From the cell containing the given text, extract its center point as (X, Y) coordinate. 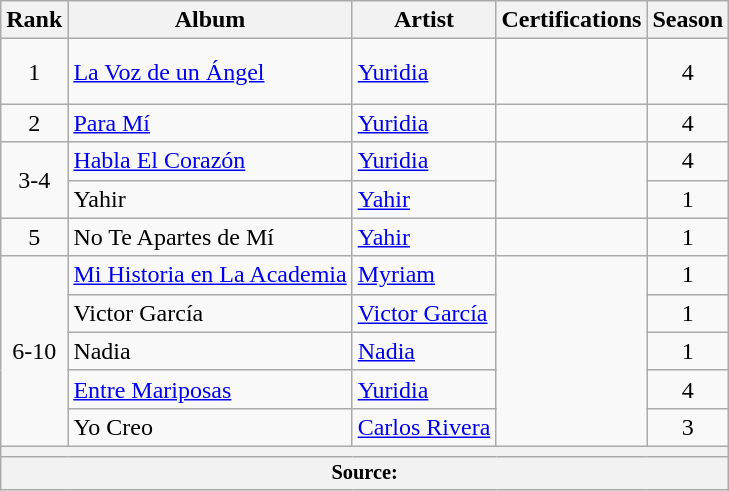
Habla El Corazón (210, 161)
3 (688, 427)
Season (688, 20)
Yo Creo (210, 427)
Source: (365, 473)
Mi Historia en La Academia (210, 275)
Myriam (424, 275)
3-4 (34, 180)
Para Mí (210, 123)
No Te Apartes de Mí (210, 237)
Artist (424, 20)
Carlos Rivera (424, 427)
6-10 (34, 351)
Album (210, 20)
Certifications (572, 20)
5 (34, 237)
Entre Mariposas (210, 389)
2 (34, 123)
La Voz de un Ángel (210, 72)
Rank (34, 20)
